Provide the [X, Y] coordinate of the cell's center where the given text is located.  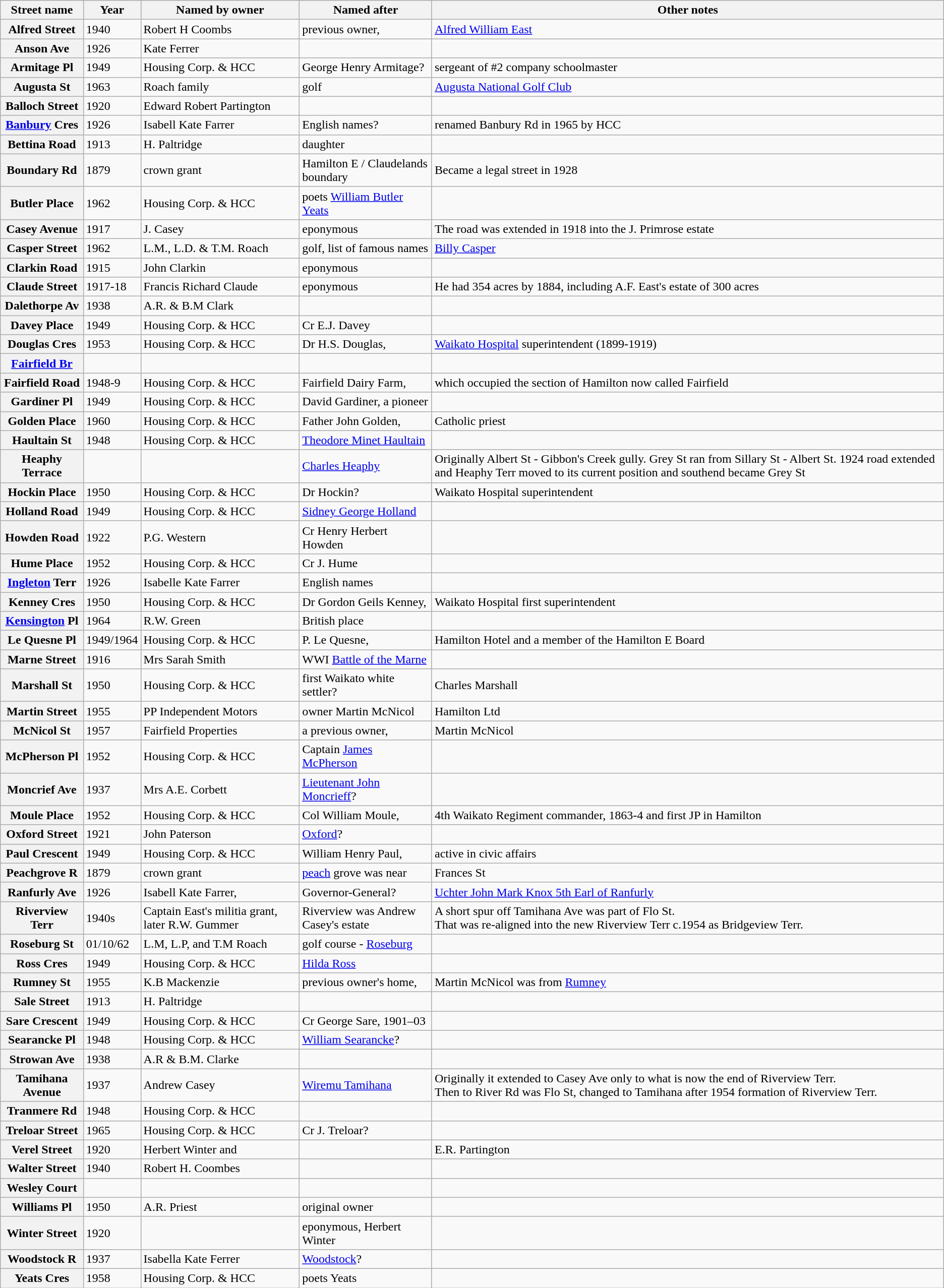
Winter Street [42, 1233]
Le Quesne Pl [42, 640]
Martin Street [42, 711]
Hamilton Ltd [688, 711]
Tranmere Rd [42, 1111]
Martin McNicol was from Rumney [688, 983]
Lieutenant John Moncrieff? [366, 789]
Augusta St [42, 87]
Moncrief Ave [42, 789]
Howden Road [42, 537]
L.M., L.D. & T.M. Roach [220, 248]
Strowan Ave [42, 1059]
1963 [112, 87]
Captain James McPherson [366, 756]
Cr Henry Herbert Howden [366, 537]
Hilda Ross [366, 963]
Hockin Place [42, 492]
Herbert Winter and [220, 1149]
Mrs A.E. Corbett [220, 789]
Riverview was Andrew Casey's estate [366, 917]
01/10/62 [112, 944]
Cr J. Hume [366, 563]
Alfred Street [42, 29]
Sidney George Holland [366, 511]
Dr Hockin? [366, 492]
Butler Place [42, 203]
1960 [112, 421]
Oxford? [366, 834]
1921 [112, 834]
Anson Ave [42, 48]
Isabell Kate Farrer, [220, 892]
1916 [112, 659]
P. Le Quesne, [366, 640]
William Searancke? [366, 1040]
Wiremu Tamihana [366, 1085]
first Waikato white settler? [366, 686]
1948-9 [112, 383]
Father John Golden, [366, 421]
Francis Richard Claude [220, 287]
Fairfield Road [42, 383]
John Paterson [220, 834]
Boundary Rd [42, 170]
Kate Ferrer [220, 48]
John Clarkin [220, 268]
Named by owner [220, 10]
1917-18 [112, 287]
Cr George Sare, 1901–03 [366, 1021]
George Henry Armitage? [366, 68]
1917 [112, 229]
Roach family [220, 87]
Charles Marshall [688, 686]
Fairfield Properties [220, 730]
Fairfield Dairy Farm, [366, 383]
1965 [112, 1130]
David Gardiner, a pioneer [366, 402]
Douglas Cres [42, 344]
daughter [366, 144]
previous owner's home, [366, 983]
K.B Mackenzie [220, 983]
Hamilton E / Claudelands boundary [366, 170]
Roseburg St [42, 944]
Isabelle Kate Farrer [220, 582]
Verel Street [42, 1149]
R.W. Green [220, 621]
McPherson Pl [42, 756]
Captain East's militia grant, later R.W. Gummer [220, 917]
4th Waikato Regiment commander, 1863-4 and first JP in Hamilton [688, 815]
poets Yeats [366, 1278]
Marne Street [42, 659]
Isabell Kate Farrer [220, 125]
Cr E.J. Davey [366, 325]
Andrew Casey [220, 1085]
Haultain St [42, 440]
PP Independent Motors [220, 711]
Casey Avenue [42, 229]
Waikato Hospital superintendent (1899-1919) [688, 344]
Casper Street [42, 248]
Holland Road [42, 511]
Isabella Kate Ferrer [220, 1259]
Heaphy Terrace [42, 466]
English names? [366, 125]
Augusta National Golf Club [688, 87]
Became a legal street in 1928 [688, 170]
Governor-General? [366, 892]
WWI Battle of the Marne [366, 659]
eponymous, Herbert Winter [366, 1233]
golf course - Roseburg [366, 944]
A.R & B.M. Clarke [220, 1059]
Sare Crescent [42, 1021]
renamed Banbury Rd in 1965 by HCC [688, 125]
Walter Street [42, 1169]
Year [112, 10]
Dr Gordon Geils Kenney, [366, 601]
Uchter John Mark Knox 5th Earl of Ranfurly [688, 892]
Edward Robert Partington [220, 106]
A short spur off Tamihana Ave was part of Flo St.That was re-aligned into the new Riverview Terr c.1954 as Bridgeview Terr. [688, 917]
McNicol St [42, 730]
Alfred William East [688, 29]
Martin McNicol [688, 730]
Hume Place [42, 563]
Charles Heaphy [366, 466]
Kensington Pl [42, 621]
E.R. Partington [688, 1149]
golf [366, 87]
Col William Moule, [366, 815]
Hamilton Hotel and a member of the Hamilton E Board [688, 640]
1957 [112, 730]
1940s [112, 917]
Golden Place [42, 421]
Paul Crescent [42, 853]
peach grove was near [366, 873]
previous owner, [366, 29]
Riverview Terr [42, 917]
Treloar Street [42, 1130]
Dr H.S. Douglas, [366, 344]
Catholic priest [688, 421]
1958 [112, 1278]
active in civic affairs [688, 853]
Theodore Minet Haultain [366, 440]
Yeats Cres [42, 1278]
Waikato Hospital first superintendent [688, 601]
Marshall St [42, 686]
Woodstock R [42, 1259]
1949/1964 [112, 640]
Ingleton Terr [42, 582]
Armitage Pl [42, 68]
A.R. Priest [220, 1207]
Banbury Cres [42, 125]
Moule Place [42, 815]
Mrs Sarah Smith [220, 659]
Cr J. Treloar? [366, 1130]
Gardiner Pl [42, 402]
original owner [366, 1207]
Oxford Street [42, 834]
Davey Place [42, 325]
Rumney St [42, 983]
which occupied the section of Hamilton now called Fairfield [688, 383]
Street name [42, 10]
British place [366, 621]
A.R. & B.M Clark [220, 306]
Searancke Pl [42, 1040]
Ross Cres [42, 963]
Peachgrove R [42, 873]
The road was extended in 1918 into the J. Primrose estate [688, 229]
Robert H. Coombes [220, 1169]
L.M, L.P, and T.M Roach [220, 944]
1953 [112, 344]
Waikato Hospital superintendent [688, 492]
sergeant of #2 company schoolmaster [688, 68]
English names [366, 582]
He had 354 acres by 1884, including A.F. East's estate of 300 acres [688, 287]
poets William Butler Yeats [366, 203]
golf, list of famous names [366, 248]
1915 [112, 268]
Williams Pl [42, 1207]
Billy Casper [688, 248]
Balloch Street [42, 106]
Robert H Coombs [220, 29]
William Henry Paul, [366, 853]
J. Casey [220, 229]
owner Martin McNicol [366, 711]
Sale Street [42, 1002]
1922 [112, 537]
Named after [366, 10]
Other notes [688, 10]
a previous owner, [366, 730]
Bettina Road [42, 144]
Ranfurly Ave [42, 892]
1964 [112, 621]
Claude Street [42, 287]
Wesley Court [42, 1188]
Kenney Cres [42, 601]
Clarkin Road [42, 268]
P.G. Western [220, 537]
Dalethorpe Av [42, 306]
Tamihana Avenue [42, 1085]
Woodstock? [366, 1259]
Frances St [688, 873]
Fairfield Br [42, 363]
